Extract the (x, y) coordinate from the center of the cell holding the provided text.  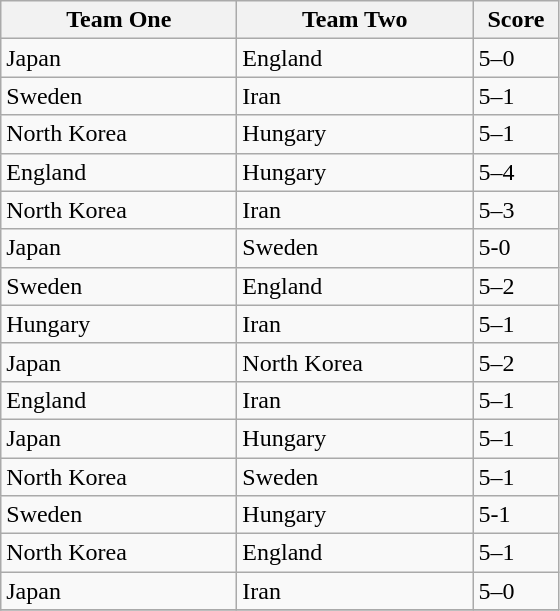
Score (516, 20)
5-0 (516, 248)
5–4 (516, 172)
5–3 (516, 210)
Team One (119, 20)
Team Two (355, 20)
5-1 (516, 515)
